Determine the [X, Y] coordinate at the center of the cell enclosing the given text.  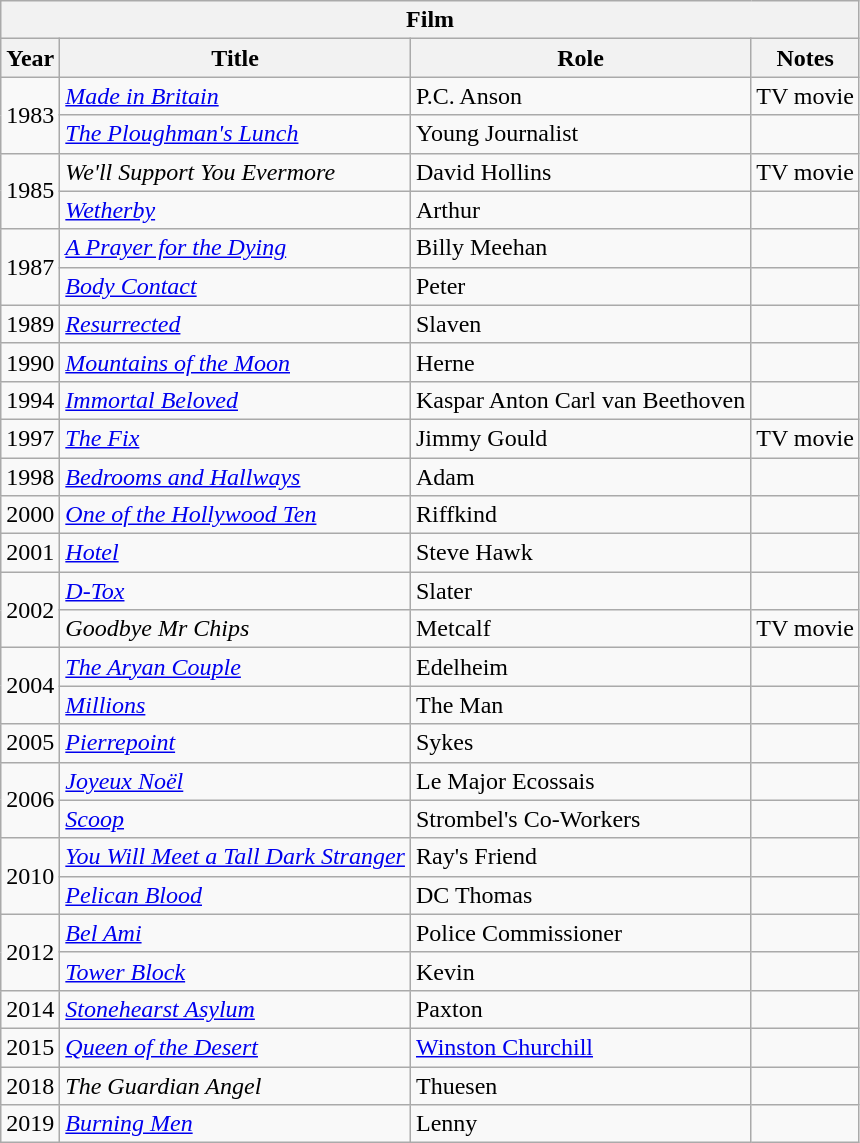
The Ploughman's Lunch [236, 134]
One of the Hollywood Ten [236, 515]
Scoop [236, 819]
Bel Ami [236, 933]
2006 [30, 800]
Sykes [580, 743]
Hotel [236, 553]
Kaspar Anton Carl van Beethoven [580, 400]
Paxton [580, 1009]
Title [236, 58]
Steve Hawk [580, 553]
The Fix [236, 438]
2001 [30, 553]
Resurrected [236, 324]
1985 [30, 191]
Adam [580, 477]
Billy Meehan [580, 248]
Mountains of the Moon [236, 362]
Young Journalist [580, 134]
Jimmy Gould [580, 438]
Notes [806, 58]
Bedrooms and Hallways [236, 477]
1998 [30, 477]
2002 [30, 610]
Tower Block [236, 971]
1997 [30, 438]
1994 [30, 400]
Year [30, 58]
2019 [30, 1124]
Queen of the Desert [236, 1047]
Wetherby [236, 210]
We'll Support You Evermore [236, 172]
Slaven [580, 324]
You Will Meet a Tall Dark Stranger [236, 857]
Body Contact [236, 286]
1990 [30, 362]
2015 [30, 1047]
Goodbye Mr Chips [236, 629]
Pierrepoint [236, 743]
2004 [30, 686]
Metcalf [580, 629]
Slater [580, 591]
Riffkind [580, 515]
A Prayer for the Dying [236, 248]
Made in Britain [236, 96]
2012 [30, 952]
Winston Churchill [580, 1047]
D-Tox [236, 591]
Millions [236, 705]
Peter [580, 286]
The Guardian Angel [236, 1085]
2000 [30, 515]
Pelican Blood [236, 895]
The Man [580, 705]
P.C. Anson [580, 96]
Film [430, 20]
Ray's Friend [580, 857]
David Hollins [580, 172]
The Aryan Couple [236, 667]
1989 [30, 324]
Police Commissioner [580, 933]
Lenny [580, 1124]
Burning Men [236, 1124]
Thuesen [580, 1085]
2005 [30, 743]
1983 [30, 115]
Edelheim [580, 667]
DC Thomas [580, 895]
Joyeux Noël [236, 781]
Stonehearst Asylum [236, 1009]
2014 [30, 1009]
Role [580, 58]
Strombel's Co-Workers [580, 819]
2018 [30, 1085]
Kevin [580, 971]
Le Major Ecossais [580, 781]
Immortal Beloved [236, 400]
Arthur [580, 210]
Herne [580, 362]
1987 [30, 267]
2010 [30, 876]
